Return the (X, Y) coordinate for the center point of the cell that contains the specified text.  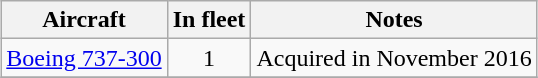
In fleet (209, 20)
Acquired in November 2016 (394, 58)
Aircraft (84, 20)
Notes (394, 20)
Boeing 737-300 (84, 58)
1 (209, 58)
